Find where the given text appears and provide that cell's center as [x, y] coordinate. 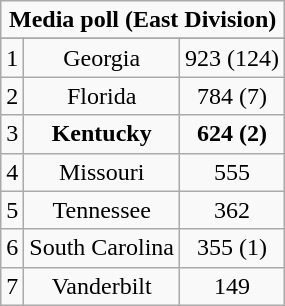
South Carolina [102, 248]
Florida [102, 96]
555 [232, 172]
Kentucky [102, 134]
Missouri [102, 172]
624 (2) [232, 134]
923 (124) [232, 58]
Vanderbilt [102, 286]
355 (1) [232, 248]
2 [12, 96]
Media poll (East Division) [143, 20]
Tennessee [102, 210]
5 [12, 210]
Georgia [102, 58]
149 [232, 286]
4 [12, 172]
7 [12, 286]
784 (7) [232, 96]
1 [12, 58]
3 [12, 134]
362 [232, 210]
6 [12, 248]
